Identify which cell holds the provided text, then report its [x, y] central coordinate. 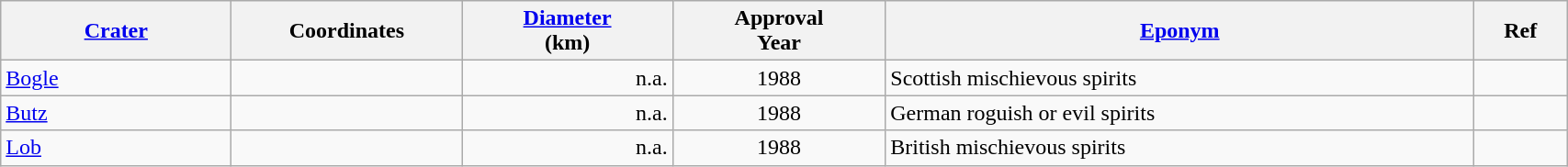
Diameter(km) [568, 31]
Ref [1521, 31]
German roguish or evil spirits [1179, 113]
Coordinates [347, 31]
Lob [116, 148]
Bogle [116, 78]
Eponym [1179, 31]
Scottish mischievous spirits [1179, 78]
ApprovalYear [779, 31]
Butz [116, 113]
British mischievous spirits [1179, 148]
Crater [116, 31]
